Capture the cell that displays the provided text and extract its (x, y) central coordinate. 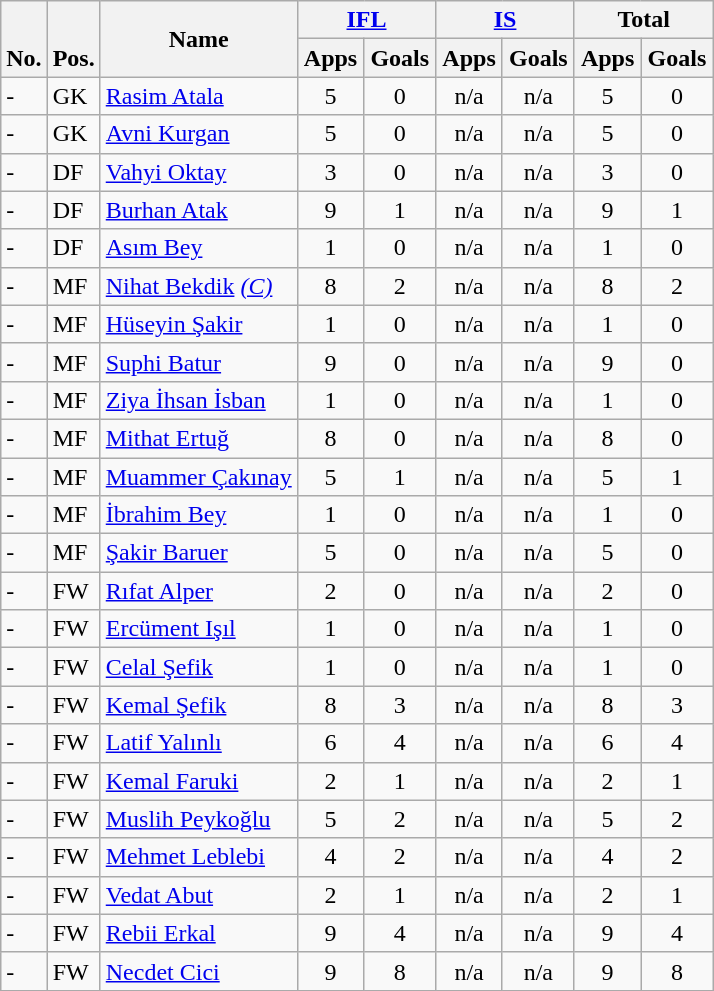
IS (506, 20)
Nihat Bekdik (C) (198, 286)
Şakir Baruer (198, 553)
Kemal Şefik (198, 705)
Avni Kurgan (198, 134)
Name (198, 39)
Ercüment Işıl (198, 629)
Kemal Faruki (198, 781)
Hüseyin Şakir (198, 324)
Total (644, 20)
Ziya İhsan İsban (198, 400)
Rasim Atala (198, 96)
Mithat Ertuğ (198, 438)
Latif Yalınlı (198, 743)
No. (24, 39)
İbrahim Bey (198, 515)
Rıfat Alper (198, 591)
Rebii Erkal (198, 933)
Vahyi Oktay (198, 172)
Mehmet Leblebi (198, 857)
Pos. (74, 39)
IFL (366, 20)
Burhan Atak (198, 210)
Muammer Çakınay (198, 477)
Suphi Batur (198, 362)
Necdet Cici (198, 971)
Asım Bey (198, 248)
Muslih Peykoğlu (198, 819)
Vedat Abut (198, 895)
Celal Şefik (198, 667)
